Search for the cell housing the specified text and yield its (x, y) center coordinate. 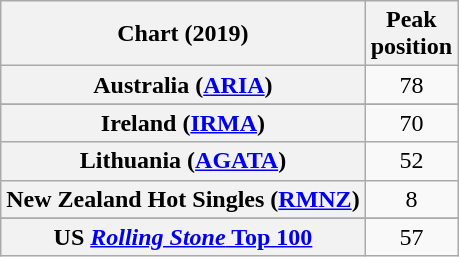
Australia (ARIA) (183, 85)
57 (411, 237)
New Zealand Hot Singles (RMNZ) (183, 199)
Peak position (411, 34)
Ireland (IRMA) (183, 123)
Lithuania (AGATA) (183, 161)
70 (411, 123)
US Rolling Stone Top 100 (183, 237)
8 (411, 199)
78 (411, 85)
Chart (2019) (183, 34)
52 (411, 161)
